Determine the (x, y) coordinate at the center of the cell enclosing the given text.  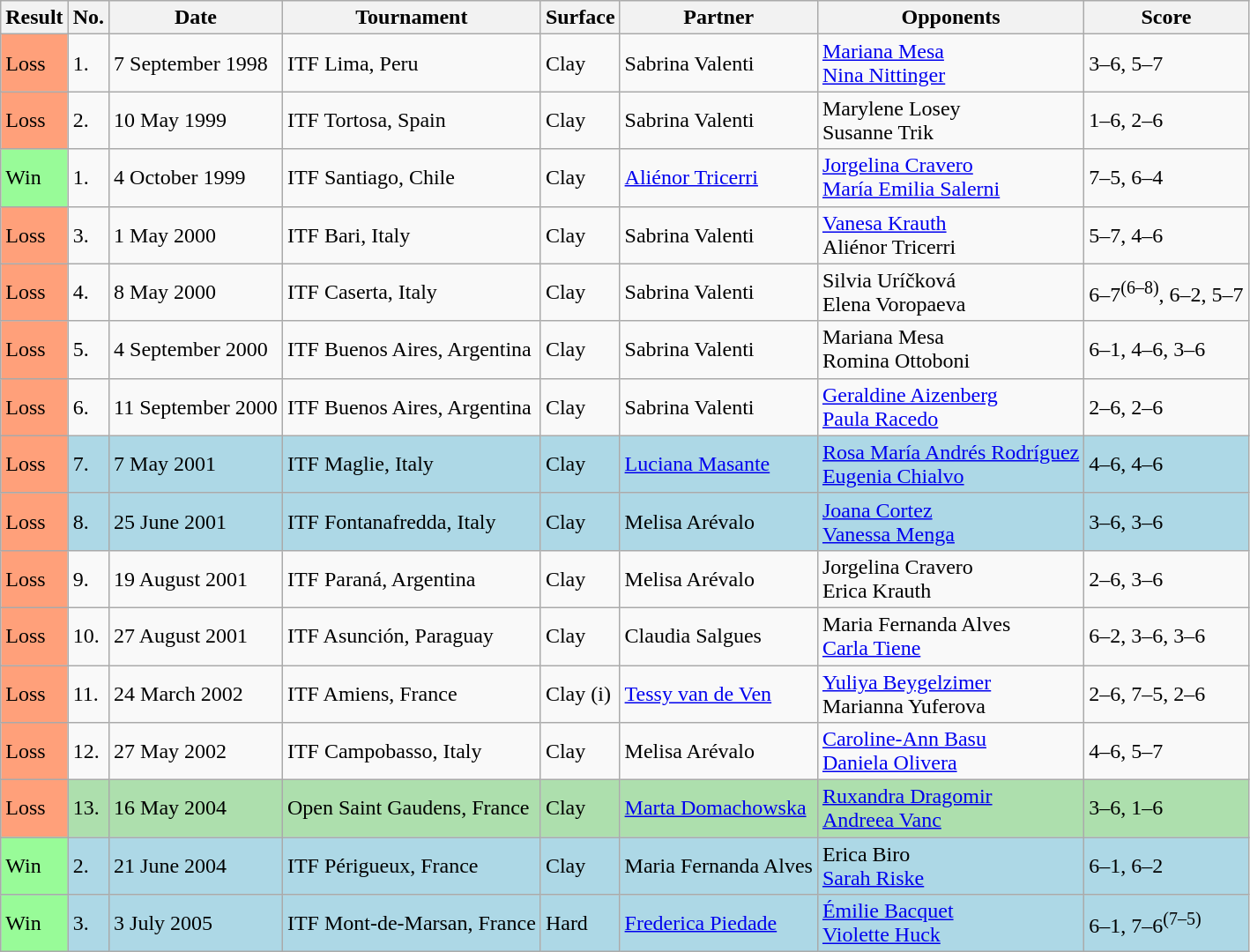
Luciana Masante (718, 464)
1–6, 2–6 (1166, 120)
6. (88, 407)
Mariana Mesa Romina Ottoboni (950, 349)
Yuliya Beygelzimer Marianna Yuferova (950, 693)
Claudia Salgues (718, 636)
ITF Bari, Italy (411, 234)
21 June 2004 (196, 866)
6–1, 4–6, 3–6 (1166, 349)
12. (88, 751)
4. (88, 293)
19 August 2001 (196, 578)
ITF Amiens, France (411, 693)
16 May 2004 (196, 809)
ITF Périgueux, France (411, 866)
4 September 2000 (196, 349)
7 September 1998 (196, 63)
6–1, 7–6(7–5) (1166, 924)
11. (88, 693)
Date (196, 18)
6–1, 6–2 (1166, 866)
Marta Domachowska (718, 809)
Tessy van de Ven (718, 693)
9. (88, 578)
Clay (i) (580, 693)
2–6, 3–6 (1166, 578)
Hard (580, 924)
ITF Campobasso, Italy (411, 751)
Partner (718, 18)
10 May 1999 (196, 120)
Ruxandra Dragomir Andreea Vanc (950, 809)
7–5, 6–4 (1166, 178)
ITF Maglie, Italy (411, 464)
4 October 1999 (196, 178)
5. (88, 349)
27 May 2002 (196, 751)
Marylene Losey Susanne Trik (950, 120)
Score (1166, 18)
6–2, 3–6, 3–6 (1166, 636)
Mariana Mesa Nina Nittinger (950, 63)
Open Saint Gaudens, France (411, 809)
3–6, 5–7 (1166, 63)
ITF Santiago, Chile (411, 178)
Caroline-Ann Basu Daniela Olivera (950, 751)
Vanesa Krauth Aliénor Tricerri (950, 234)
Opponents (950, 18)
Silvia Uríčková Elena Voropaeva (950, 293)
7 May 2001 (196, 464)
2–6, 2–6 (1166, 407)
6–7(6–8), 6–2, 5–7 (1166, 293)
25 June 2001 (196, 522)
10. (88, 636)
3 July 2005 (196, 924)
5–7, 4–6 (1166, 234)
4–6, 4–6 (1166, 464)
Geraldine Aizenberg Paula Racedo (950, 407)
7. (88, 464)
2–6, 7–5, 2–6 (1166, 693)
1 May 2000 (196, 234)
ITF Lima, Peru (411, 63)
Erica Biro Sarah Riske (950, 866)
ITF Asunción, Paraguay (411, 636)
Rosa María Andrés Rodríguez Eugenia Chialvo (950, 464)
Jorgelina Cravero María Emilia Salerni (950, 178)
13. (88, 809)
4–6, 5–7 (1166, 751)
24 March 2002 (196, 693)
Jorgelina Cravero Erica Krauth (950, 578)
Émilie Bacquet Violette Huck (950, 924)
3–6, 1–6 (1166, 809)
11 September 2000 (196, 407)
Joana Cortez Vanessa Menga (950, 522)
Tournament (411, 18)
ITF Fontanafredda, Italy (411, 522)
3–6, 3–6 (1166, 522)
ITF Paraná, Argentina (411, 578)
ITF Caserta, Italy (411, 293)
Result (34, 18)
Maria Fernanda Alves Carla Tiene (950, 636)
8. (88, 522)
ITF Mont-de-Marsan, France (411, 924)
27 August 2001 (196, 636)
ITF Tortosa, Spain (411, 120)
No. (88, 18)
Maria Fernanda Alves (718, 866)
Frederica Piedade (718, 924)
Surface (580, 18)
Aliénor Tricerri (718, 178)
8 May 2000 (196, 293)
